Search for the cell housing the specified text and yield its [x, y] center coordinate. 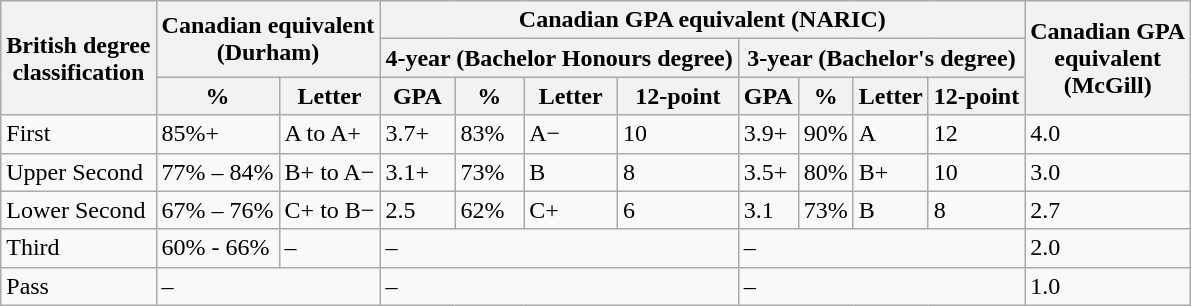
1.0 [1108, 286]
2.7 [1108, 210]
C+ [571, 210]
Canadian GPAequivalent(McGill) [1108, 58]
83% [490, 134]
B+ [890, 172]
C+ to B− [330, 210]
Third [78, 248]
3.1+ [418, 172]
Canadian GPA equivalent (NARIC) [702, 20]
4.0 [1108, 134]
12 [976, 134]
6 [678, 210]
Pass [78, 286]
85%+ [218, 134]
62% [490, 210]
A [890, 134]
Canadian equivalent(Durham) [268, 39]
3.5+ [768, 172]
2.0 [1108, 248]
A− [571, 134]
First [78, 134]
Upper Second [78, 172]
3.0 [1108, 172]
British degreeclassification [78, 58]
3-year (Bachelor's degree) [881, 58]
4-year (Bachelor Honours degree) [559, 58]
3.9+ [768, 134]
Lower Second [78, 210]
B+ to A− [330, 172]
60% - 66% [218, 248]
90% [826, 134]
77% – 84% [218, 172]
A to A+ [330, 134]
2.5 [418, 210]
67% – 76% [218, 210]
80% [826, 172]
3.1 [768, 210]
3.7+ [418, 134]
